Extract the [X, Y] coordinate from the center of the cell holding the provided text.  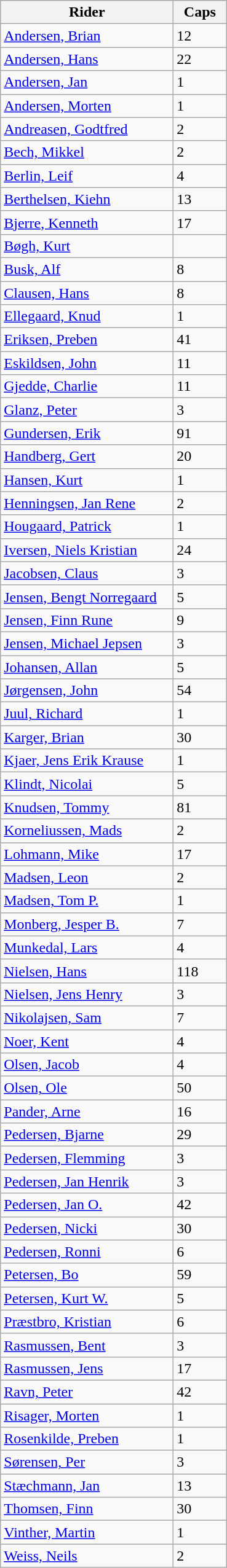
Jensen, Bengt Norregaard [87, 597]
Eriksen, Preben [87, 340]
Bøgh, Kurt [87, 246]
24 [200, 550]
Stæchmann, Jan [87, 1486]
Nikolajsen, Sam [87, 1017]
Nielsen, Jens Henry [87, 994]
Hougaard, Patrick [87, 527]
Rider [87, 12]
12 [200, 36]
Henningsen, Jan Rene [87, 503]
9 [200, 620]
Kjaer, Jens Erik Krause [87, 761]
Caps [200, 12]
Pedersen, Flemming [87, 1158]
Weiss, Neils [87, 1556]
Olsen, Jacob [87, 1065]
Vinther, Martin [87, 1532]
Bjerre, Kenneth [87, 222]
Pedersen, Ronni [87, 1252]
Korneliussen, Mads [87, 831]
Eskildsen, John [87, 363]
Pedersen, Jan O. [87, 1205]
Klindt, Nicolai [87, 784]
Thomsen, Finn [87, 1509]
Jensen, Michael Jepsen [87, 643]
Andersen, Hans [87, 59]
41 [200, 340]
Rosenkilde, Preben [87, 1439]
Ravn, Peter [87, 1392]
Noer, Kent [87, 1041]
Risager, Morten [87, 1415]
Andersen, Jan [87, 82]
Bech, Mikkel [87, 152]
Nielsen, Hans [87, 971]
Pedersen, Bjarne [87, 1135]
Berlin, Leif [87, 176]
Busk, Alf [87, 269]
Jørgensen, John [87, 691]
Petersen, Bo [87, 1275]
Sørensen, Per [87, 1462]
Rasmussen, Jens [87, 1368]
Madsen, Leon [87, 877]
54 [200, 691]
91 [200, 433]
50 [200, 1088]
Iversen, Niels Kristian [87, 550]
118 [200, 971]
Jacobsen, Claus [87, 573]
Olsen, Ole [87, 1088]
81 [200, 807]
Knudsen, Tommy [87, 807]
Jensen, Finn Rune [87, 620]
Præstbro, Kristian [87, 1322]
Andersen, Morten [87, 106]
Gjedde, Charlie [87, 386]
Lohmann, Mike [87, 854]
Munkedal, Lars [87, 947]
Handberg, Gert [87, 457]
Pedersen, Jan Henrik [87, 1182]
22 [200, 59]
Andersen, Brian [87, 36]
Gundersen, Erik [87, 433]
59 [200, 1275]
Johansen, Allan [87, 667]
Hansen, Kurt [87, 480]
Pedersen, Nicki [87, 1228]
Monberg, Jesper B. [87, 924]
Berthelsen, Kiehn [87, 199]
Karger, Brian [87, 737]
Glanz, Peter [87, 410]
Pander, Arne [87, 1111]
Rasmussen, Bent [87, 1345]
Petersen, Kurt W. [87, 1298]
Madsen, Tom P. [87, 901]
Ellegaard, Knud [87, 316]
Juul, Richard [87, 714]
16 [200, 1111]
20 [200, 457]
Clausen, Hans [87, 293]
Andreasen, Godtfred [87, 129]
29 [200, 1135]
